Provide the (x, y) coordinate of the cell's center where the given text is located.  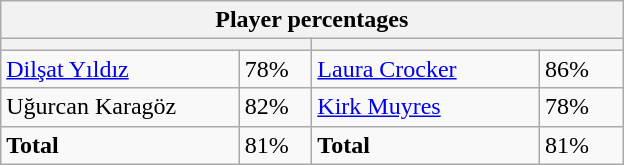
Dilşat Yıldız (120, 69)
Player percentages (312, 20)
86% (580, 69)
Uğurcan Karagöz (120, 107)
82% (276, 107)
Laura Crocker (426, 69)
Kirk Muyres (426, 107)
